Find where the given text appears and provide that cell's center as [X, Y] coordinate. 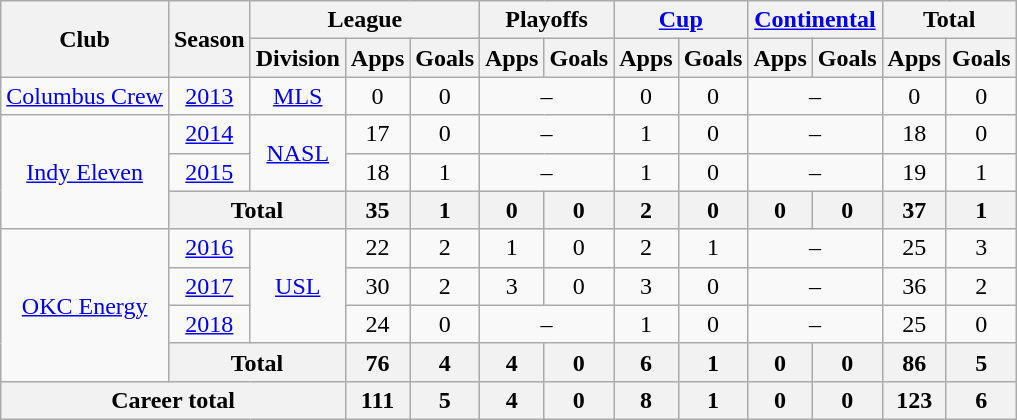
Columbus Crew [85, 96]
76 [377, 362]
League [364, 20]
22 [377, 248]
2015 [209, 172]
111 [377, 400]
Continental [815, 20]
2018 [209, 324]
2014 [209, 134]
Cup [681, 20]
Season [209, 39]
8 [646, 400]
Career total [174, 400]
MLS [298, 96]
2016 [209, 248]
OKC Energy [85, 305]
2017 [209, 286]
USL [298, 286]
Division [298, 58]
24 [377, 324]
17 [377, 134]
30 [377, 286]
Indy Eleven [85, 172]
Club [85, 39]
2013 [209, 96]
19 [914, 172]
36 [914, 286]
Playoffs [547, 20]
37 [914, 210]
86 [914, 362]
123 [914, 400]
NASL [298, 153]
35 [377, 210]
